Output the [X, Y] coordinate of the center of the cell containing the given text.  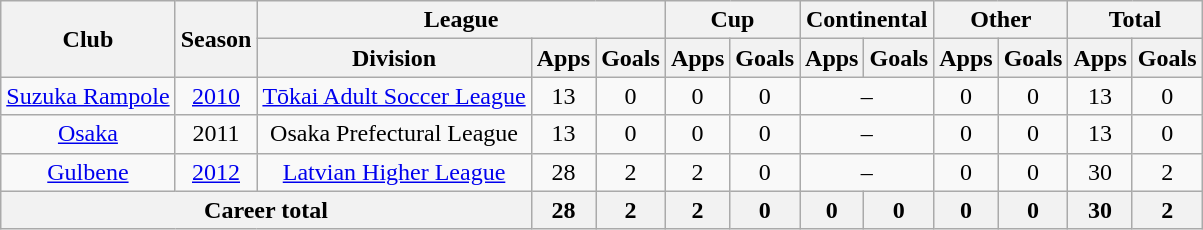
Suzuka Rampole [88, 96]
Season [216, 39]
Division [394, 58]
Other [1001, 20]
2011 [216, 134]
Continental [867, 20]
2012 [216, 172]
Career total [266, 210]
Total [1135, 20]
Tōkai Adult Soccer League [394, 96]
Osaka [88, 134]
Latvian Higher League [394, 172]
Gulbene [88, 172]
Osaka Prefectural League [394, 134]
2010 [216, 96]
League [461, 20]
Club [88, 39]
Cup [732, 20]
